Detect which cell encompasses the target text, then output its (x, y) center coordinate. 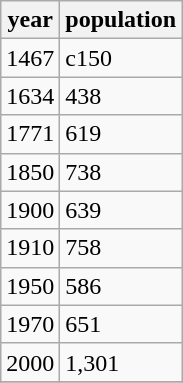
1970 (30, 324)
738 (121, 172)
1950 (30, 286)
1634 (30, 96)
651 (121, 324)
year (30, 20)
758 (121, 248)
1900 (30, 210)
c150 (121, 58)
1771 (30, 134)
2000 (30, 362)
1467 (30, 58)
639 (121, 210)
586 (121, 286)
619 (121, 134)
438 (121, 96)
1910 (30, 248)
1850 (30, 172)
1,301 (121, 362)
population (121, 20)
